Locate the cell with the specified text and output its [X, Y] center coordinate. 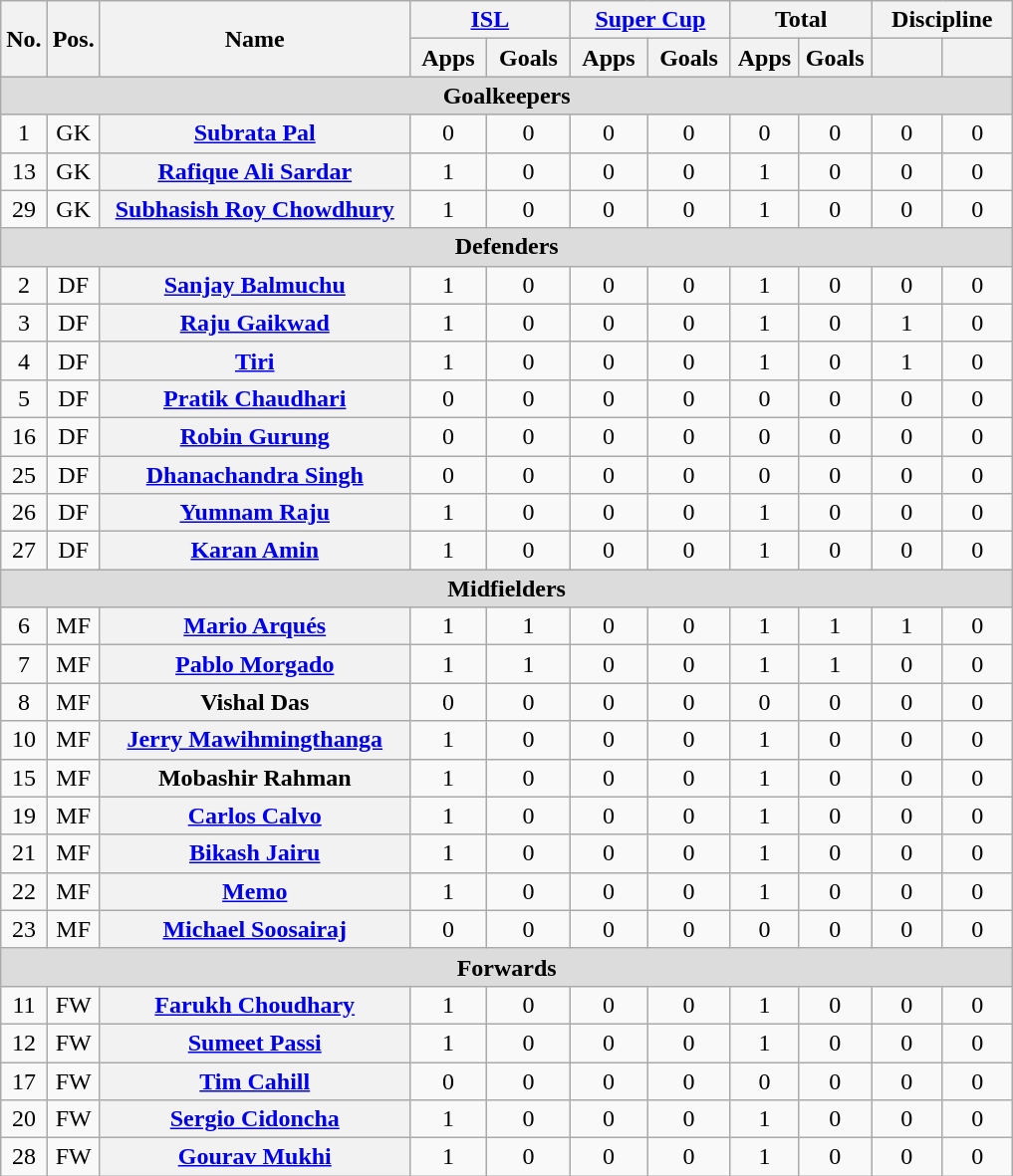
15 [24, 778]
Discipline [942, 20]
Dhanachandra Singh [255, 475]
Jerry Mawihmingthanga [255, 740]
16 [24, 436]
Michael Soosairaj [255, 929]
3 [24, 323]
13 [24, 171]
21 [24, 853]
27 [24, 551]
Super Cup [649, 20]
22 [24, 891]
Karan Amin [255, 551]
23 [24, 929]
6 [24, 626]
Farukh Choudhary [255, 1005]
20 [24, 1119]
Rafique Ali Sardar [255, 171]
8 [24, 702]
Subhasish Roy Chowdhury [255, 209]
28 [24, 1157]
19 [24, 816]
Name [255, 39]
Pratik Chaudhari [255, 398]
Midfielders [507, 588]
Total [801, 20]
Yumnam Raju [255, 513]
12 [24, 1043]
Vishal Das [255, 702]
2 [24, 285]
Mario Arqués [255, 626]
26 [24, 513]
Subrata Pal [255, 133]
Sanjay Balmuchu [255, 285]
Memo [255, 891]
17 [24, 1080]
Gourav Mukhi [255, 1157]
Raju Gaikwad [255, 323]
Pos. [74, 39]
Robin Gurung [255, 436]
Carlos Calvo [255, 816]
Sergio Cidoncha [255, 1119]
Forwards [507, 967]
11 [24, 1005]
ISL [490, 20]
Goalkeepers [507, 96]
Pablo Morgado [255, 664]
29 [24, 209]
Defenders [507, 247]
5 [24, 398]
Tim Cahill [255, 1080]
No. [24, 39]
10 [24, 740]
Bikash Jairu [255, 853]
25 [24, 475]
Mobashir Rahman [255, 778]
7 [24, 664]
Tiri [255, 360]
4 [24, 360]
Sumeet Passi [255, 1043]
